Locate the cell with the specified text and output its (x, y) center coordinate. 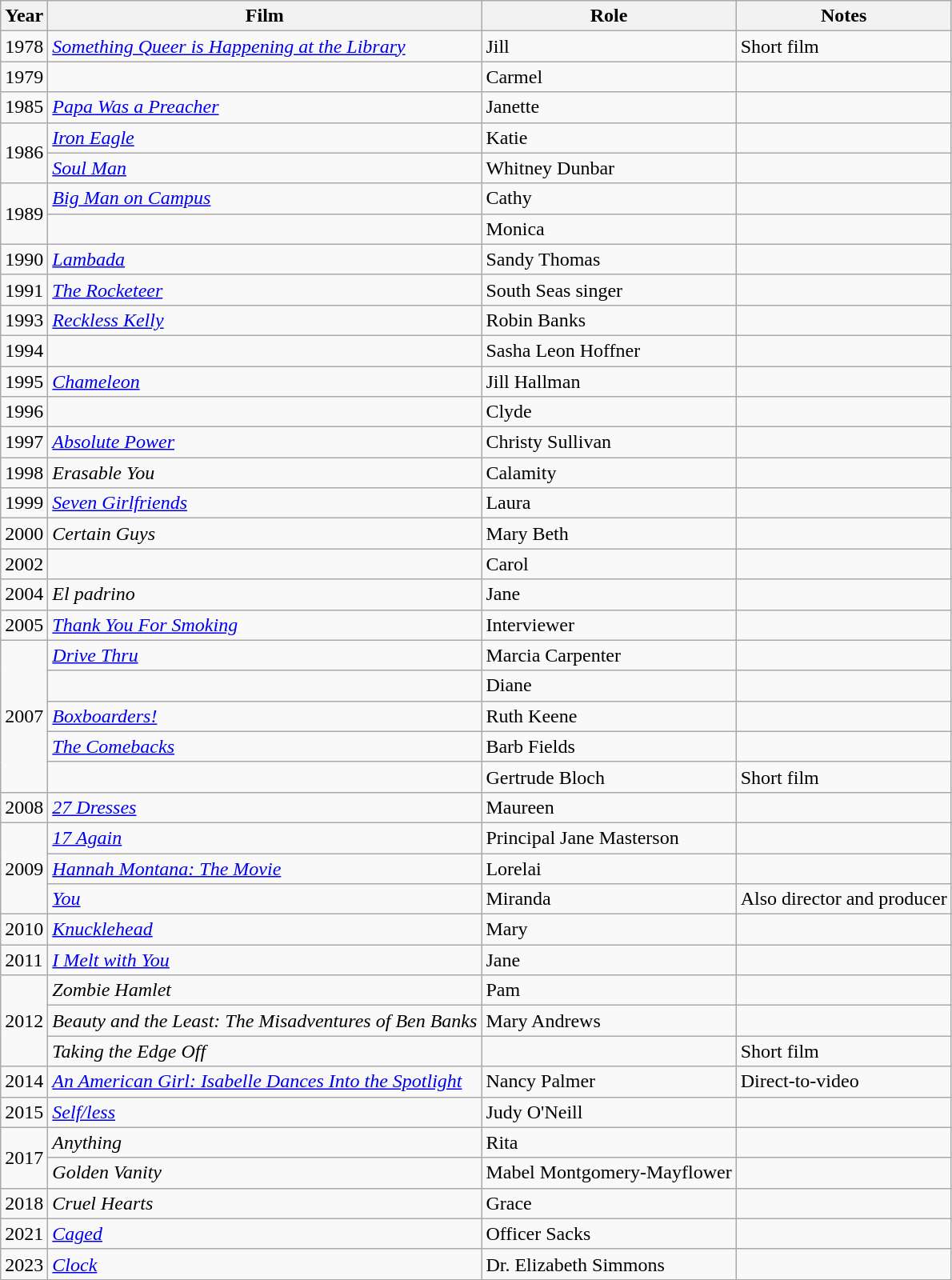
Marcia Carpenter (609, 655)
Monica (609, 229)
2011 (24, 960)
2014 (24, 1082)
Mary (609, 930)
2004 (24, 594)
Soul Man (265, 168)
Whitney Dunbar (609, 168)
1985 (24, 107)
2018 (24, 1203)
Dr. Elizabeth Simmons (609, 1264)
1997 (24, 442)
Lambada (265, 259)
1990 (24, 259)
Interviewer (609, 625)
Clyde (609, 412)
1999 (24, 503)
Anything (265, 1142)
2005 (24, 625)
Hannah Montana: The Movie (265, 868)
Mary Andrews (609, 1021)
Principal Jane Masterson (609, 838)
Chameleon (265, 382)
Big Man on Campus (265, 198)
Clock (265, 1264)
1994 (24, 350)
Grace (609, 1203)
Ruth Keene (609, 716)
Reckless Kelly (265, 320)
Officer Sacks (609, 1234)
Erasable You (265, 473)
Janette (609, 107)
2023 (24, 1264)
Calamity (609, 473)
Barb Fields (609, 746)
Zombie Hamlet (265, 990)
1986 (24, 153)
Pam (609, 990)
Direct-to-video (843, 1082)
Lorelai (609, 868)
1995 (24, 382)
Cruel Hearts (265, 1203)
Robin Banks (609, 320)
1978 (24, 46)
You (265, 899)
Golden Vanity (265, 1173)
Maureen (609, 807)
Carmel (609, 77)
Year (24, 16)
Cathy (609, 198)
Beauty and the Least: The Misadventures of Ben Banks (265, 1021)
Sandy Thomas (609, 259)
Something Queer is Happening at the Library (265, 46)
Notes (843, 16)
1993 (24, 320)
South Seas singer (609, 290)
The Rocketeer (265, 290)
2008 (24, 807)
Papa Was a Preacher (265, 107)
2000 (24, 534)
1998 (24, 473)
Seven Girlfriends (265, 503)
Knucklehead (265, 930)
Iron Eagle (265, 138)
Drive Thru (265, 655)
Jill (609, 46)
Role (609, 16)
Miranda (609, 899)
Judy O'Neill (609, 1112)
Mary Beth (609, 534)
27 Dresses (265, 807)
Absolute Power (265, 442)
2017 (24, 1158)
2015 (24, 1112)
Christy Sullivan (609, 442)
Taking the Edge Off (265, 1051)
Laura (609, 503)
1991 (24, 290)
Rita (609, 1142)
17 Again (265, 838)
2012 (24, 1021)
Also director and producer (843, 899)
1989 (24, 214)
1979 (24, 77)
2007 (24, 716)
Carol (609, 564)
2009 (24, 868)
Gertrude Bloch (609, 777)
El padrino (265, 594)
Katie (609, 138)
Sasha Leon Hoffner (609, 350)
Boxboarders! (265, 716)
Jill Hallman (609, 382)
1996 (24, 412)
2002 (24, 564)
Certain Guys (265, 534)
Nancy Palmer (609, 1082)
Film (265, 16)
Mabel Montgomery-Mayflower (609, 1173)
2021 (24, 1234)
2010 (24, 930)
Thank You For Smoking (265, 625)
An American Girl: Isabelle Dances Into the Spotlight (265, 1082)
The Comebacks (265, 746)
I Melt with You (265, 960)
Diane (609, 686)
Caged (265, 1234)
Self/less (265, 1112)
